Determine the (X, Y) coordinate at the center of the cell enclosing the given text.  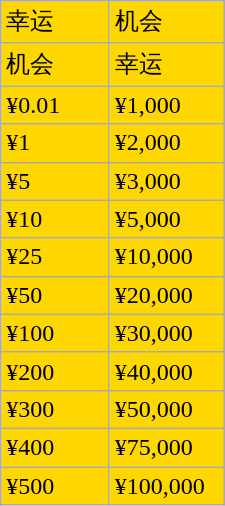
¥10,000 (166, 257)
¥5 (56, 181)
¥2,000 (166, 143)
¥20,000 (166, 295)
¥1 (56, 143)
¥40,000 (166, 371)
¥30,000 (166, 333)
¥5,000 (166, 219)
¥50 (56, 295)
¥0.01 (56, 105)
¥100 (56, 333)
¥300 (56, 409)
¥10 (56, 219)
¥200 (56, 371)
¥50,000 (166, 409)
¥500 (56, 485)
¥3,000 (166, 181)
¥1,000 (166, 105)
¥100,000 (166, 485)
¥75,000 (166, 447)
¥25 (56, 257)
¥400 (56, 447)
